For the text-containing cell, return its midpoint in (X, Y) coordinate format. 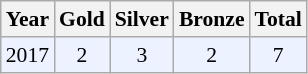
2017 (28, 55)
Bronze (212, 19)
7 (278, 55)
Total (278, 19)
Year (28, 19)
Gold (82, 19)
3 (142, 55)
Silver (142, 19)
